Locate the cell with the specified text and output its (x, y) center coordinate. 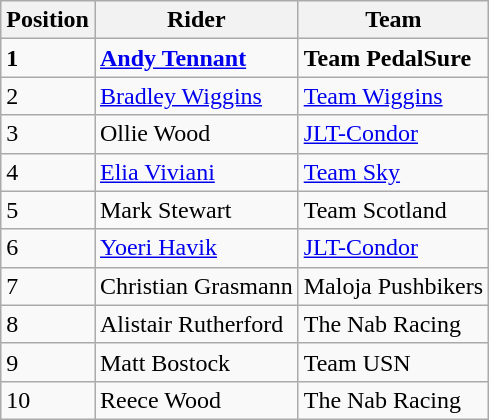
6 (48, 248)
Ollie Wood (196, 134)
Alistair Rutherford (196, 324)
Matt Bostock (196, 362)
7 (48, 286)
3 (48, 134)
9 (48, 362)
5 (48, 210)
4 (48, 172)
Position (48, 20)
Team USN (393, 362)
Team Scotland (393, 210)
Yoeri Havik (196, 248)
Rider (196, 20)
Andy Tennant (196, 58)
Team Wiggins (393, 96)
Bradley Wiggins (196, 96)
Team PedalSure (393, 58)
10 (48, 400)
2 (48, 96)
Reece Wood (196, 400)
Team Sky (393, 172)
Team (393, 20)
Christian Grasmann (196, 286)
1 (48, 58)
8 (48, 324)
Elia Viviani (196, 172)
Maloja Pushbikers (393, 286)
Mark Stewart (196, 210)
